Scan for the cell matching the given text and deliver its [x, y] coordinate at center. 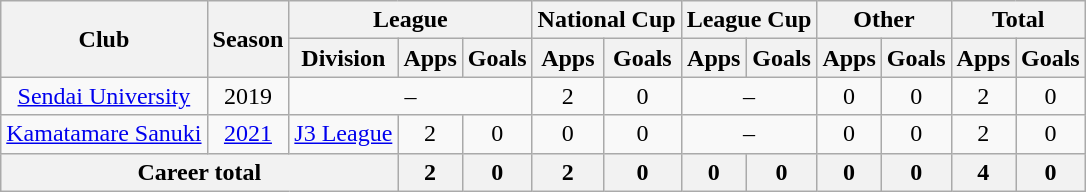
League [410, 20]
2021 [248, 134]
Season [248, 39]
Sendai University [104, 96]
2019 [248, 96]
Other [884, 20]
Total [1018, 20]
National Cup [606, 20]
Division [344, 58]
League Cup [749, 20]
4 [983, 172]
Career total [200, 172]
Kamatamare Sanuki [104, 134]
J3 League [344, 134]
Club [104, 39]
